Capture the cell that displays the provided text and extract its (x, y) central coordinate. 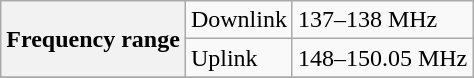
137–138 MHz (382, 20)
Uplink (238, 58)
148–150.05 MHz (382, 58)
Downlink (238, 20)
Frequency range (94, 39)
